Search for the cell housing the specified text and yield its (x, y) center coordinate. 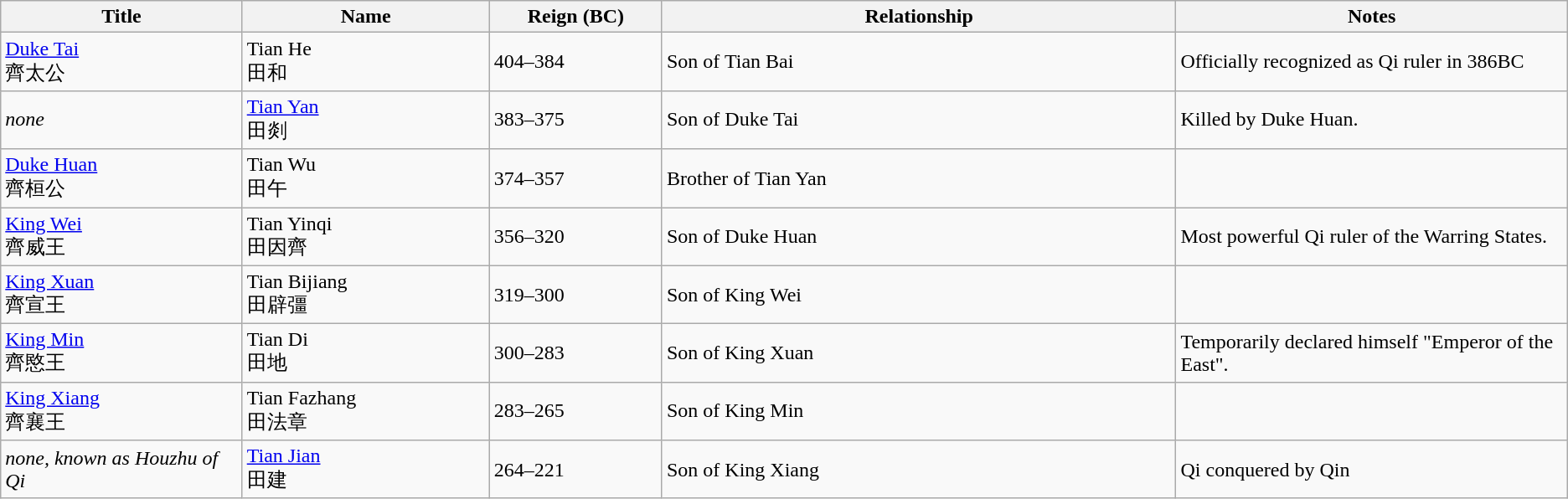
Reign (BC) (575, 17)
356–320 (575, 237)
Son of Duke Huan (918, 237)
Brother of Tian Yan (918, 178)
Tian Fazhang田法章 (365, 411)
Name (365, 17)
Temporarily declared himself "Emperor of the East". (1372, 353)
King Min齊愍王 (121, 353)
Tian Di田地 (365, 353)
404–384 (575, 62)
none, known as Houzhu of Qi (121, 470)
383–375 (575, 120)
Tian Yinqi田因齊 (365, 237)
King Xuan齊宣王 (121, 295)
Tian He田和 (365, 62)
Son of King Xiang (918, 470)
283–265 (575, 411)
Son of Tian Bai (918, 62)
Officially recognized as Qi ruler in 386BC (1372, 62)
Son of Duke Tai (918, 120)
Most powerful Qi ruler of the Warring States. (1372, 237)
Tian Yan田剡 (365, 120)
Son of King Min (918, 411)
374–357 (575, 178)
319–300 (575, 295)
Qi conquered by Qin (1372, 470)
none (121, 120)
Duke Tai齊太公 (121, 62)
Tian Wu田午 (365, 178)
Duke Huan齊桓公 (121, 178)
Tian Jian田建 (365, 470)
King Xiang齊襄王 (121, 411)
Son of King Xuan (918, 353)
Relationship (918, 17)
Notes (1372, 17)
Killed by Duke Huan. (1372, 120)
264–221 (575, 470)
Tian Bijiang田辟彊 (365, 295)
Title (121, 17)
300–283 (575, 353)
King Wei齊威王 (121, 237)
Son of King Wei (918, 295)
